Extract the (x, y) coordinate from the center of the cell holding the provided text.  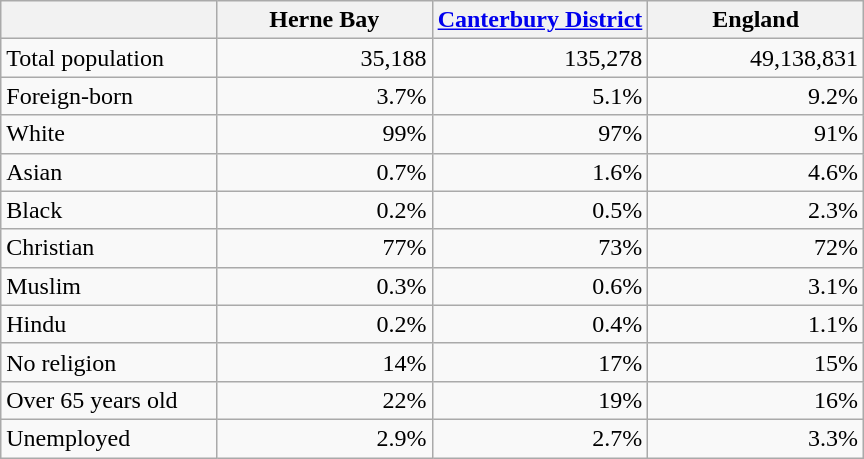
0.5% (540, 210)
2.7% (540, 438)
73% (540, 248)
Asian (109, 172)
Canterbury District (540, 20)
4.6% (756, 172)
14% (324, 362)
3.7% (324, 96)
99% (324, 134)
White (109, 134)
97% (540, 134)
77% (324, 248)
Muslim (109, 286)
Christian (109, 248)
22% (324, 400)
91% (756, 134)
49,138,831 (756, 58)
Total population (109, 58)
2.3% (756, 210)
5.1% (540, 96)
35,188 (324, 58)
1.1% (756, 324)
Herne Bay (324, 20)
Black (109, 210)
19% (540, 400)
72% (756, 248)
0.3% (324, 286)
17% (540, 362)
15% (756, 362)
3.3% (756, 438)
3.1% (756, 286)
No religion (109, 362)
1.6% (540, 172)
Unemployed (109, 438)
0.4% (540, 324)
0.6% (540, 286)
2.9% (324, 438)
Foreign-born (109, 96)
Hindu (109, 324)
9.2% (756, 96)
135,278 (540, 58)
0.7% (324, 172)
16% (756, 400)
Over 65 years old (109, 400)
England (756, 20)
